Identify which cell holds the provided text, then report its [X, Y] central coordinate. 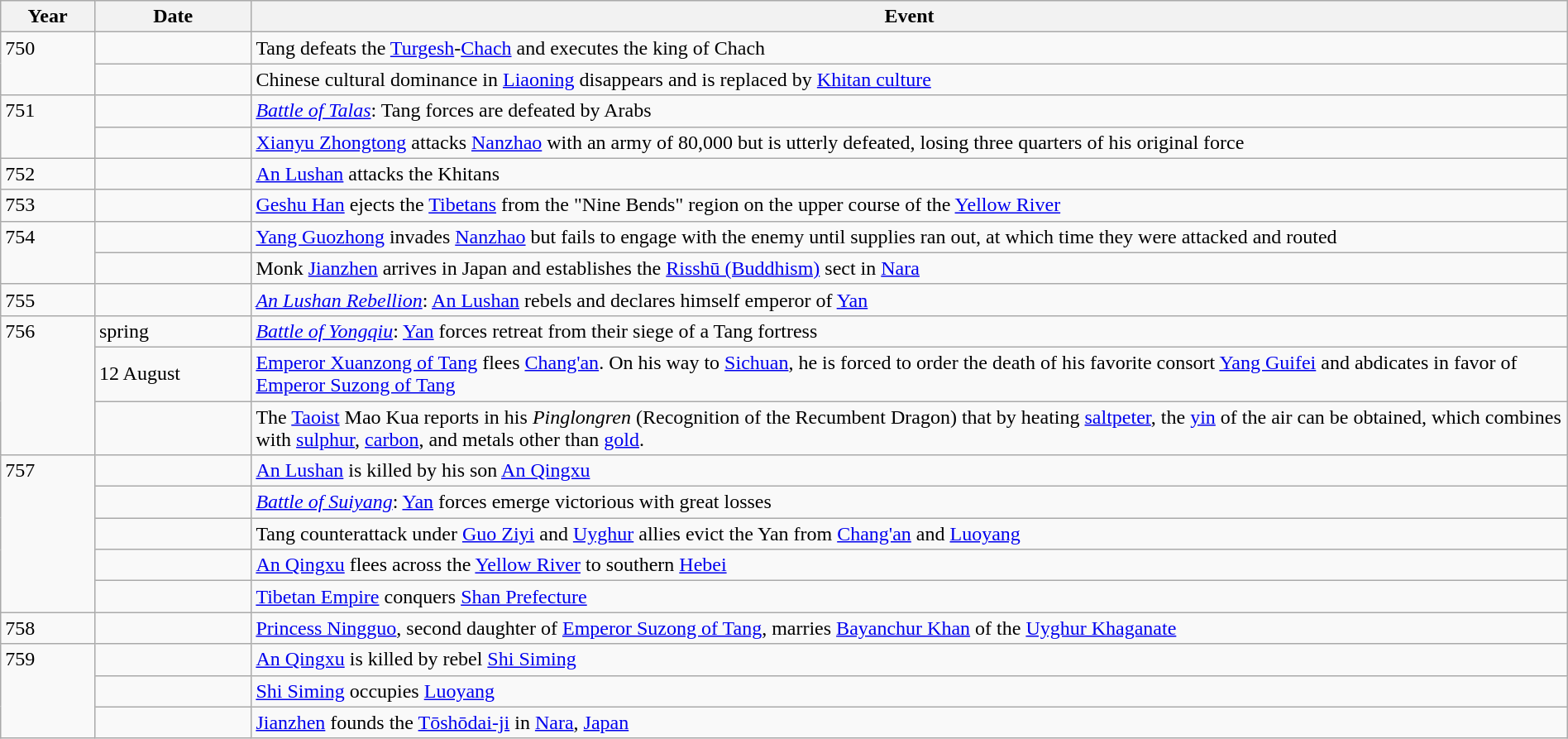
Monk Jianzhen arrives in Japan and establishes the Risshū (Buddhism) sect in Nara [910, 268]
750 [48, 64]
Princess Ningguo, second daughter of Emperor Suzong of Tang, marries Bayanchur Khan of the Uyghur Khaganate [910, 628]
Battle of Yongqiu: Yan forces retreat from their siege of a Tang fortress [910, 331]
Tang counterattack under Guo Ziyi and Uyghur allies evict the Yan from Chang'an and Luoyang [910, 534]
755 [48, 300]
754 [48, 252]
Event [910, 17]
An Qingxu flees across the Yellow River to southern Hebei [910, 565]
Shi Siming occupies Luoyang [910, 691]
759 [48, 691]
751 [48, 127]
Date [172, 17]
753 [48, 205]
Year [48, 17]
Tang defeats the Turgesh-Chach and executes the king of Chach [910, 48]
Xianyu Zhongtong attacks Nanzhao with an army of 80,000 but is utterly defeated, losing three quarters of his original force [910, 142]
Battle of Talas: Tang forces are defeated by Arabs [910, 111]
An Lushan Rebellion: An Lushan rebels and declares himself emperor of Yan [910, 300]
spring [172, 331]
757 [48, 534]
Tibetan Empire conquers Shan Prefecture [910, 597]
An Qingxu is killed by rebel Shi Siming [910, 660]
Battle of Suiyang: Yan forces emerge victorious with great losses [910, 502]
Yang Guozhong invades Nanzhao but fails to engage with the enemy until supplies ran out, at which time they were attacked and routed [910, 237]
Chinese cultural dominance in Liaoning disappears and is replaced by Khitan culture [910, 79]
An Lushan is killed by his son An Qingxu [910, 471]
Jianzhen founds the Tōshōdai-ji in Nara, Japan [910, 722]
758 [48, 628]
12 August [172, 374]
An Lushan attacks the Khitans [910, 174]
756 [48, 385]
752 [48, 174]
Geshu Han ejects the Tibetans from the "Nine Bends" region on the upper course of the Yellow River [910, 205]
